Identify which cell holds the provided text, then report its (x, y) central coordinate. 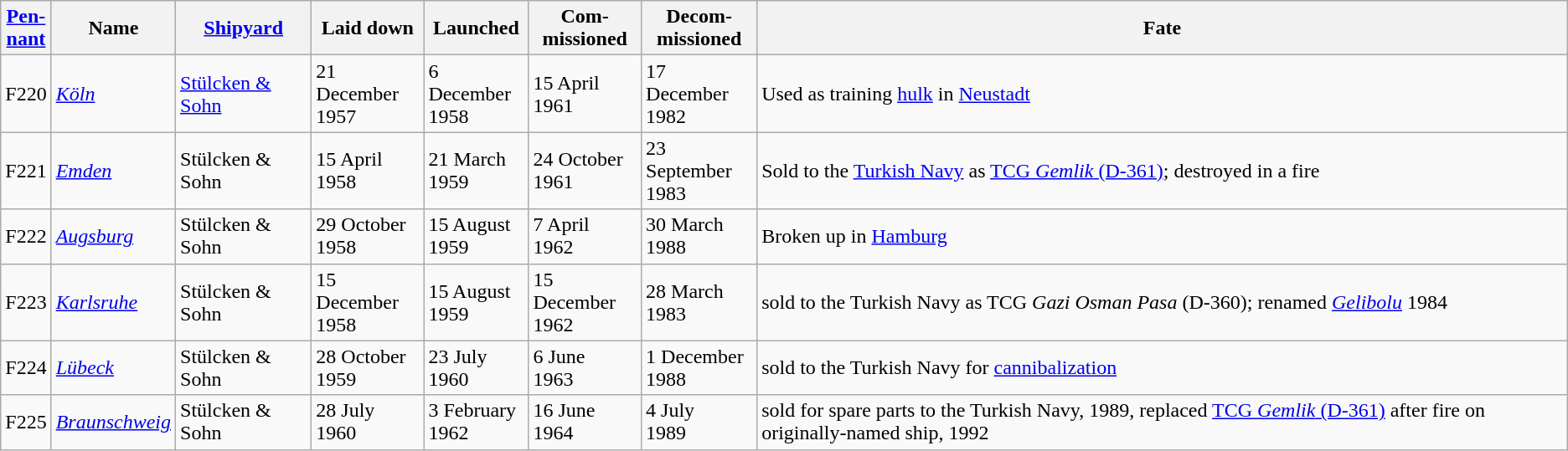
F225 (26, 422)
23 September1983 (699, 171)
6 June1963 (585, 368)
Köln (113, 94)
F224 (26, 368)
Shipyard (244, 28)
21 March1959 (476, 171)
Braunschweig (113, 422)
29 October1958 (368, 236)
Karlsruhe (113, 302)
15 December1958 (368, 302)
F220 (26, 94)
Decom-missioned (699, 28)
Sold to the Turkish Navy as TCG Gemlik (D-361); destroyed in a fire (1163, 171)
F222 (26, 236)
F223 (26, 302)
28 July1960 (368, 422)
15 December1962 (585, 302)
28 October1959 (368, 368)
Used as training hulk in Neustadt (1163, 94)
23 July1960 (476, 368)
28 March1983 (699, 302)
17 December1982 (699, 94)
Broken up in Hamburg (1163, 236)
sold for spare parts to the Turkish Navy, 1989, replaced TCG Gemlik (D-361) after fire on originally-named ship, 1992 (1163, 422)
4 July1989 (699, 422)
Com-missioned (585, 28)
sold to the Turkish Navy as TCG Gazi Osman Pasa (D-360); renamed Gelibolu 1984 (1163, 302)
Emden (113, 171)
Fate (1163, 28)
3 February1962 (476, 422)
Pen-nant (26, 28)
16 June1964 (585, 422)
21 December1957 (368, 94)
24 October1961 (585, 171)
sold to the Turkish Navy for cannibalization (1163, 368)
30 March1988 (699, 236)
Lübeck (113, 368)
15 April1961 (585, 94)
F221 (26, 171)
Launched (476, 28)
Augsburg (113, 236)
Laid down (368, 28)
7 April1962 (585, 236)
Name (113, 28)
15 April1958 (368, 171)
6 December1958 (476, 94)
1 December1988 (699, 368)
